Pinpoint the cell where the given text exists, returning its (X, Y) midpoint coordinate. 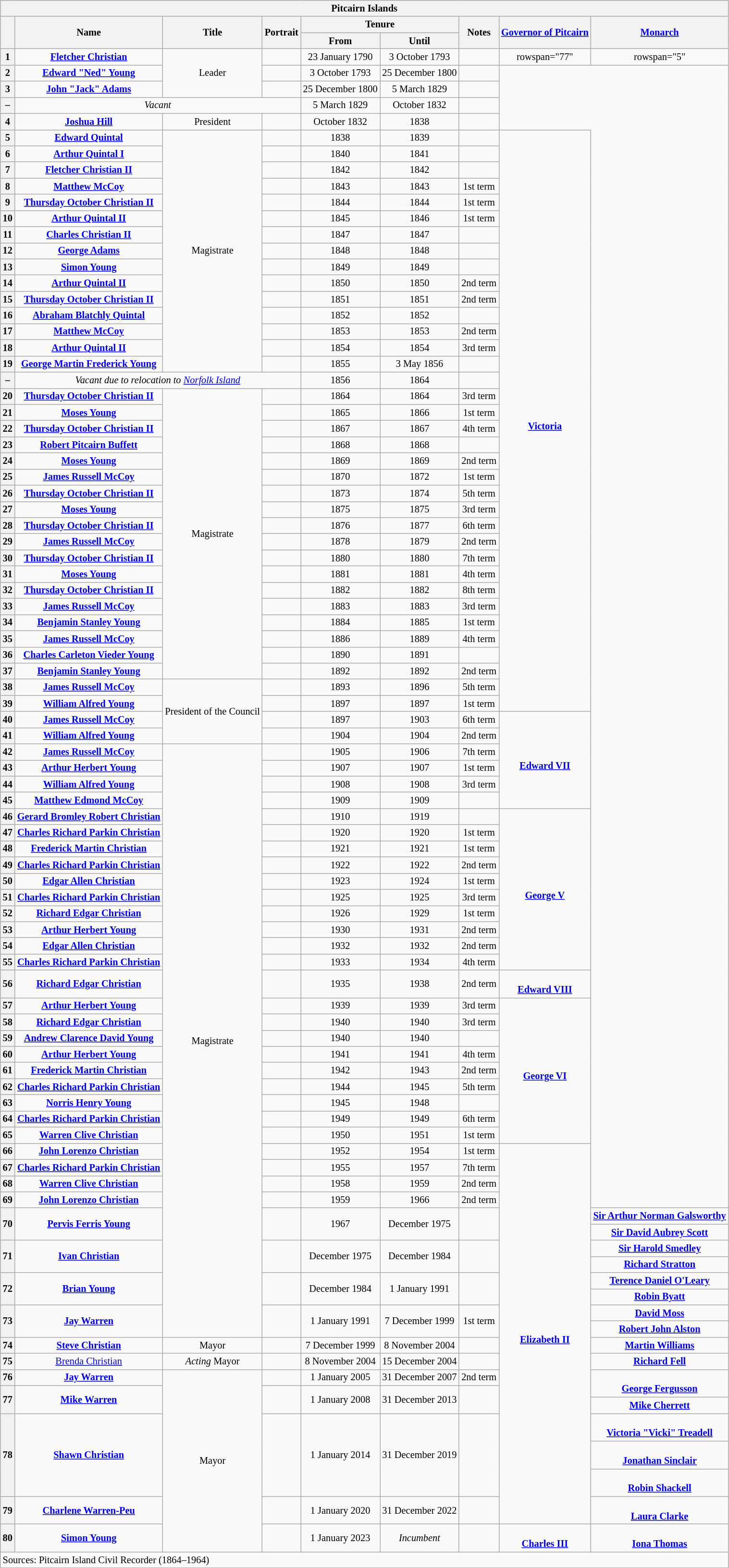
rowspan="5" (660, 57)
68 (8, 1184)
1933 (340, 962)
Leader (212, 73)
1929 (420, 913)
69 (8, 1200)
Charles Christian II (89, 235)
1855 (340, 364)
10 (8, 219)
19 (8, 364)
George V (545, 889)
David Moss (660, 1313)
Governor of Pitcairn (545, 33)
1839 (420, 138)
1944 (340, 1087)
Edward VII (545, 760)
54 (8, 946)
Edward "Ned" Young (89, 73)
Victoria "Vicki" Treadell (660, 1427)
Portrait (282, 33)
Ivan Christian (89, 1256)
61 (8, 1070)
78 (8, 1455)
4 (8, 122)
John "Jack" Adams (89, 89)
1874 (420, 493)
51 (8, 897)
Notes (479, 33)
73 (8, 1321)
49 (8, 865)
21 (8, 413)
43 (8, 768)
50 (8, 881)
1934 (420, 962)
Vacant (158, 105)
1910 (340, 816)
22 (8, 428)
14 (8, 283)
1891 (420, 655)
1919 (420, 816)
30 (8, 558)
26 (8, 493)
6 (8, 154)
1942 (340, 1070)
25 (8, 477)
79 (8, 1510)
1958 (340, 1184)
77 (8, 1399)
76 (8, 1377)
31 December 2022 (420, 1510)
38 (8, 687)
34 (8, 622)
1845 (340, 219)
1884 (340, 622)
Mike Cherrett (660, 1405)
1840 (340, 154)
28 (8, 525)
Gerard Bromley Robert Christian (89, 816)
23 (8, 445)
Abraham Blatchly Quintal (89, 316)
5 (8, 138)
1872 (420, 477)
1924 (420, 881)
55 (8, 962)
Richard Stratton (660, 1264)
40 (8, 719)
3 (8, 89)
George Adams (89, 251)
31 December 2019 (420, 1455)
Until (420, 41)
16 (8, 316)
1966 (420, 1200)
63 (8, 1103)
1 January 2023 (340, 1538)
33 (8, 607)
1926 (340, 913)
Iona Thomas (660, 1538)
Monarch (660, 33)
Martin Williams (660, 1345)
George VI (545, 1070)
2 (8, 73)
27 (8, 510)
7 (8, 170)
75 (8, 1361)
1903 (420, 719)
Incumbent (420, 1538)
Pitcairn Islands (364, 8)
Edward Quintal (89, 138)
13 (8, 267)
Fletcher Christian (89, 57)
72 (8, 1289)
1951 (420, 1135)
1841 (420, 154)
35 (8, 639)
Victoria (545, 421)
Robin Byatt (660, 1297)
1846 (420, 219)
24 (8, 461)
Robert John Alston (660, 1329)
Arthur Quintal I (89, 154)
1877 (420, 525)
3 May 1856 (420, 364)
58 (8, 1022)
48 (8, 849)
Joshua Hill (89, 122)
Pervis Ferris Young (89, 1224)
1 January 2020 (340, 1510)
45 (8, 801)
1930 (340, 930)
Vacant due to relocation to Norfolk Island (158, 380)
41 (8, 736)
52 (8, 913)
Name (89, 33)
1889 (420, 639)
53 (8, 930)
Robin Shackell (660, 1483)
Jonathan Sinclair (660, 1455)
Sir David Aubrey Scott (660, 1232)
Matthew Edmond McCoy (89, 801)
62 (8, 1087)
Sir Arthur Norman Galsworthy (660, 1216)
56 (8, 984)
Brenda Christian (89, 1361)
1931 (420, 930)
31 (8, 574)
1873 (340, 493)
1935 (340, 984)
74 (8, 1345)
1879 (420, 542)
1 (8, 57)
President (212, 122)
44 (8, 784)
12 (8, 251)
1938 (420, 984)
1923 (340, 881)
Andrew Clarence David Young (89, 1038)
Sir Harold Smedley (660, 1248)
1896 (420, 687)
Steve Christian (89, 1345)
1878 (340, 542)
Norris Henry Young (89, 1103)
Terence Daniel O'Leary (660, 1281)
1876 (340, 525)
1866 (420, 413)
Richard Fell (660, 1361)
1952 (340, 1151)
1954 (420, 1151)
1957 (420, 1167)
32 (8, 590)
39 (8, 704)
Title (212, 33)
Acting Mayor (212, 1361)
George Fergusson (660, 1383)
Charles Carleton Vieder Young (89, 655)
60 (8, 1054)
1865 (340, 413)
59 (8, 1038)
29 (8, 542)
15 (8, 299)
Edward VIII (545, 984)
1943 (420, 1070)
1870 (340, 477)
37 (8, 671)
Mike Warren (89, 1399)
1 January 2008 (340, 1399)
Charles III (545, 1538)
Fletcher Christian II (89, 170)
1 January 2014 (340, 1455)
Elizabeth II (545, 1333)
Brian Young (89, 1289)
1893 (340, 687)
17 (8, 331)
42 (8, 752)
70 (8, 1224)
8th term (479, 590)
1948 (420, 1103)
36 (8, 655)
Shawn Christian (89, 1455)
46 (8, 816)
Robert Pitcairn Buffett (89, 445)
65 (8, 1135)
1885 (420, 622)
11 (8, 235)
Sources: Pitcairn Island Civil Recorder (1864–1964) (364, 1560)
71 (8, 1256)
23 January 1790 (340, 57)
15 December 2004 (420, 1361)
80 (8, 1538)
20 (8, 396)
1856 (340, 380)
31 December 2013 (420, 1399)
rowspan="77" (545, 57)
57 (8, 1006)
1905 (340, 752)
31 December 2007 (420, 1377)
From (340, 41)
Tenure (380, 24)
66 (8, 1151)
President of the Council (212, 712)
1955 (340, 1167)
George Martin Frederick Young (89, 364)
1890 (340, 655)
1967 (340, 1224)
1886 (340, 639)
47 (8, 833)
18 (8, 348)
1 January 2005 (340, 1377)
Laura Clarke (660, 1510)
9 (8, 202)
64 (8, 1119)
1950 (340, 1135)
1906 (420, 752)
8 (8, 186)
Charlene Warren-Peu (89, 1510)
67 (8, 1167)
